Provide the (x, y) coordinate of the cell's center where the given text is located.  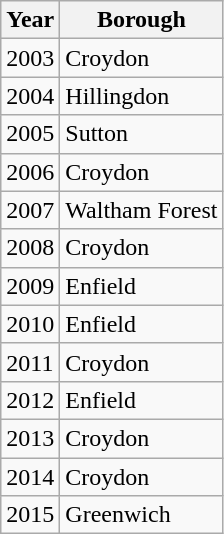
2014 (30, 477)
2010 (30, 324)
2004 (30, 96)
Greenwich (142, 515)
Hillingdon (142, 96)
Borough (142, 20)
2011 (30, 362)
2003 (30, 58)
2007 (30, 210)
2005 (30, 134)
2006 (30, 172)
2012 (30, 400)
Waltham Forest (142, 210)
2015 (30, 515)
2009 (30, 286)
Year (30, 20)
2013 (30, 438)
Sutton (142, 134)
2008 (30, 248)
